Return [X, Y] of the center of cell containing provided text 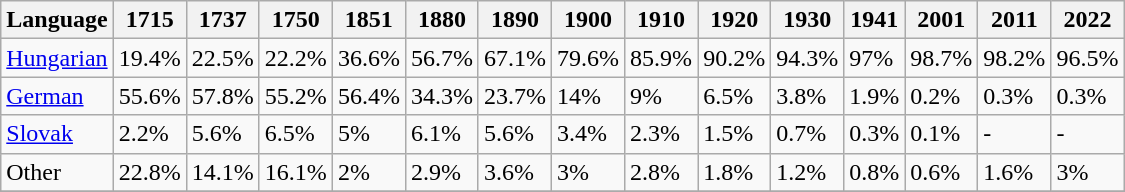
14.1% [222, 172]
56.7% [442, 58]
2.8% [662, 172]
1910 [662, 20]
22.5% [222, 58]
2022 [1088, 20]
German [57, 96]
98.7% [942, 58]
0.1% [942, 134]
94.3% [808, 58]
2.2% [150, 134]
1941 [874, 20]
3.8% [808, 96]
14% [588, 96]
2.3% [662, 134]
1880 [442, 20]
97% [874, 58]
79.6% [588, 58]
85.9% [662, 58]
1.8% [734, 172]
1920 [734, 20]
1715 [150, 20]
0.8% [874, 172]
Hungarian [57, 58]
1.5% [734, 134]
2011 [1014, 20]
2001 [942, 20]
56.4% [368, 96]
90.2% [734, 58]
Language [57, 20]
55.2% [296, 96]
23.7% [514, 96]
22.8% [150, 172]
9% [662, 96]
55.6% [150, 96]
5% [368, 134]
1750 [296, 20]
2.9% [442, 172]
57.8% [222, 96]
1890 [514, 20]
0.7% [808, 134]
3.6% [514, 172]
67.1% [514, 58]
0.2% [942, 96]
1.2% [808, 172]
1851 [368, 20]
2% [368, 172]
22.2% [296, 58]
0.6% [942, 172]
16.1% [296, 172]
1900 [588, 20]
1.6% [1014, 172]
6.1% [442, 134]
Slovak [57, 134]
1.9% [874, 96]
1737 [222, 20]
3.4% [588, 134]
Other [57, 172]
98.2% [1014, 58]
34.3% [442, 96]
19.4% [150, 58]
96.5% [1088, 58]
36.6% [368, 58]
1930 [808, 20]
